Return the (x, y) coordinate for the center point of the cell that contains the specified text.  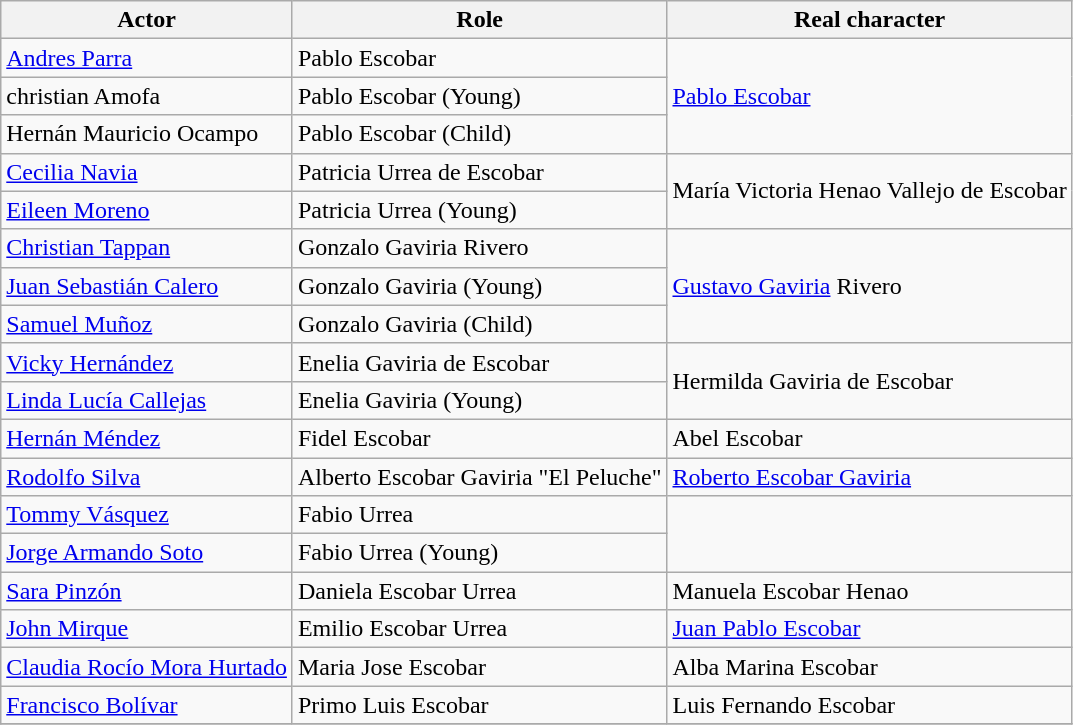
Fidel Escobar (480, 438)
Hernán Mauricio Ocampo (147, 134)
Christian Tappan (147, 248)
Gonzalo Gaviria (Young) (480, 286)
Gonzalo Gaviria Rivero (480, 248)
Patricia Urrea (Young) (480, 210)
Primo Luis Escobar (480, 705)
Emilio Escobar Urrea (480, 629)
Luis Fernando Escobar (870, 705)
Juan Pablo Escobar (870, 629)
Hermilda Gaviria de Escobar (870, 381)
Fabio Urrea (480, 515)
Claudia Rocío Mora Hurtado (147, 667)
Fabio Urrea (Young) (480, 553)
Role (480, 20)
Sara Pinzón (147, 591)
Gonzalo Gaviria (Child) (480, 324)
John Mirque (147, 629)
Maria Jose Escobar (480, 667)
Actor (147, 20)
christian Amofa (147, 96)
Abel Escobar (870, 438)
Daniela Escobar Urrea (480, 591)
Alberto Escobar Gaviria "El Peluche" (480, 477)
María Victoria Henao Vallejo de Escobar (870, 191)
Tommy Vásquez (147, 515)
Manuela Escobar Henao (870, 591)
Enelia Gaviria de Escobar (480, 362)
Pablo Escobar (Young) (480, 96)
Hernán Méndez (147, 438)
Francisco Bolívar (147, 705)
Real character (870, 20)
Vicky Hernández (147, 362)
Eileen Moreno (147, 210)
Linda Lucía Callejas (147, 400)
Roberto Escobar Gaviria (870, 477)
Enelia Gaviria (Young) (480, 400)
Gustavo Gaviria Rivero (870, 286)
Jorge Armando Soto (147, 553)
Cecilia Navia (147, 172)
Rodolfo Silva (147, 477)
Juan Sebastián Calero (147, 286)
Pablo Escobar (Child) (480, 134)
Samuel Muñoz (147, 324)
Andres Parra (147, 58)
Alba Marina Escobar (870, 667)
Patricia Urrea de Escobar (480, 172)
